Output the [x, y] coordinate of the center of the cell containing the given text.  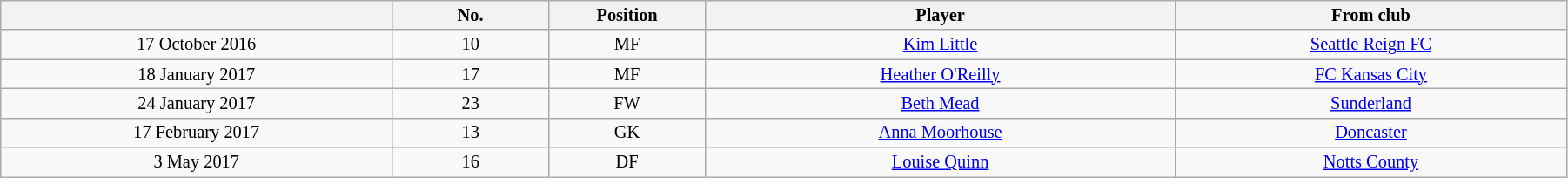
24 January 2017 [197, 103]
23 [471, 103]
Doncaster [1371, 133]
From club [1371, 15]
Player [941, 15]
10 [471, 44]
Position [627, 15]
DF [627, 162]
17 October 2016 [197, 44]
17 [471, 74]
FW [627, 103]
Beth Mead [941, 103]
GK [627, 133]
16 [471, 162]
Anna Moorhouse [941, 133]
Kim Little [941, 44]
No. [471, 15]
Heather O'Reilly [941, 74]
18 January 2017 [197, 74]
3 May 2017 [197, 162]
FC Kansas City [1371, 74]
Louise Quinn [941, 162]
17 February 2017 [197, 133]
Sunderland [1371, 103]
Seattle Reign FC [1371, 44]
13 [471, 133]
Notts County [1371, 162]
